Extract the [x, y] coordinate from the center of the cell holding the provided text.  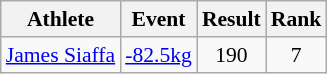
190 [232, 55]
James Siaffa [60, 55]
-82.5kg [158, 55]
Athlete [60, 19]
Rank [296, 19]
Event [158, 19]
Result [232, 19]
7 [296, 55]
